Output the (x, y) coordinate of the center of the cell containing the given text.  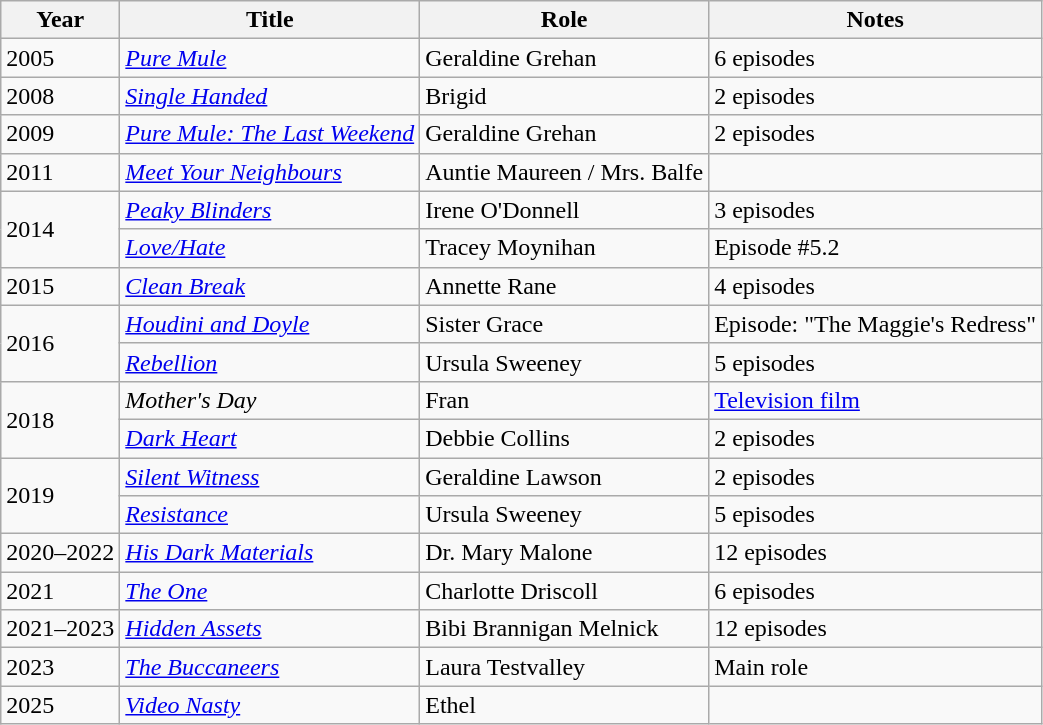
2021–2023 (60, 629)
2023 (60, 667)
2008 (60, 96)
Dr. Mary Malone (564, 553)
Year (60, 20)
3 episodes (876, 210)
Single Handed (270, 96)
2018 (60, 419)
Fran (564, 400)
Brigid (564, 96)
2014 (60, 229)
2025 (60, 705)
Ethel (564, 705)
Auntie Maureen / Mrs. Balfe (564, 172)
Tracey Moynihan (564, 248)
Debbie Collins (564, 438)
2011 (60, 172)
Sister Grace (564, 324)
Love/Hate (270, 248)
His Dark Materials (270, 553)
Houdini and Doyle (270, 324)
Silent Witness (270, 477)
Main role (876, 667)
Episode: "The Maggie's Redress" (876, 324)
Resistance (270, 515)
Pure Mule: The Last Weekend (270, 134)
Television film (876, 400)
2021 (60, 591)
Annette Rane (564, 286)
Title (270, 20)
Charlotte Driscoll (564, 591)
2016 (60, 343)
The One (270, 591)
Dark Heart (270, 438)
Laura Testvalley (564, 667)
4 episodes (876, 286)
Notes (876, 20)
Irene O'Donnell (564, 210)
Video Nasty (270, 705)
Episode #5.2 (876, 248)
Geraldine Lawson (564, 477)
The Buccaneers (270, 667)
Role (564, 20)
Mother's Day (270, 400)
Rebellion (270, 362)
Meet Your Neighbours (270, 172)
Hidden Assets (270, 629)
2015 (60, 286)
Pure Mule (270, 58)
2020–2022 (60, 553)
Clean Break (270, 286)
2005 (60, 58)
2019 (60, 496)
Peaky Blinders (270, 210)
2009 (60, 134)
Bibi Brannigan Melnick (564, 629)
